Return (X, Y) of the center of cell containing provided text 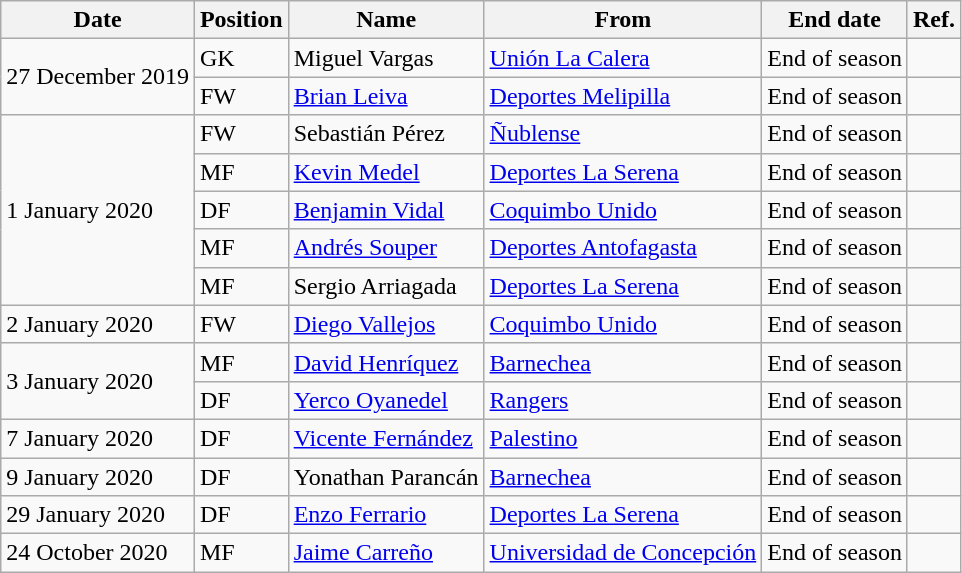
Date (98, 20)
Rangers (623, 400)
Benjamin Vidal (386, 210)
Vicente Fernández (386, 438)
David Henríquez (386, 362)
Deportes Antofagasta (623, 248)
24 October 2020 (98, 553)
29 January 2020 (98, 515)
Sergio Arriagada (386, 286)
Andrés Souper (386, 248)
Deportes Melipilla (623, 96)
End date (835, 20)
Diego Vallejos (386, 324)
Miguel Vargas (386, 58)
Ref. (934, 20)
7 January 2020 (98, 438)
From (623, 20)
Yerco Oyanedel (386, 400)
Ñublense (623, 134)
3 January 2020 (98, 381)
GK (241, 58)
Universidad de Concepción (623, 553)
2 January 2020 (98, 324)
Jaime Carreño (386, 553)
Sebastián Pérez (386, 134)
Enzo Ferrario (386, 515)
Yonathan Parancán (386, 477)
Unión La Calera (623, 58)
Palestino (623, 438)
27 December 2019 (98, 77)
9 January 2020 (98, 477)
Kevin Medel (386, 172)
Name (386, 20)
Brian Leiva (386, 96)
Position (241, 20)
1 January 2020 (98, 210)
